Scan for the cell matching the given text and deliver its [x, y] coordinate at center. 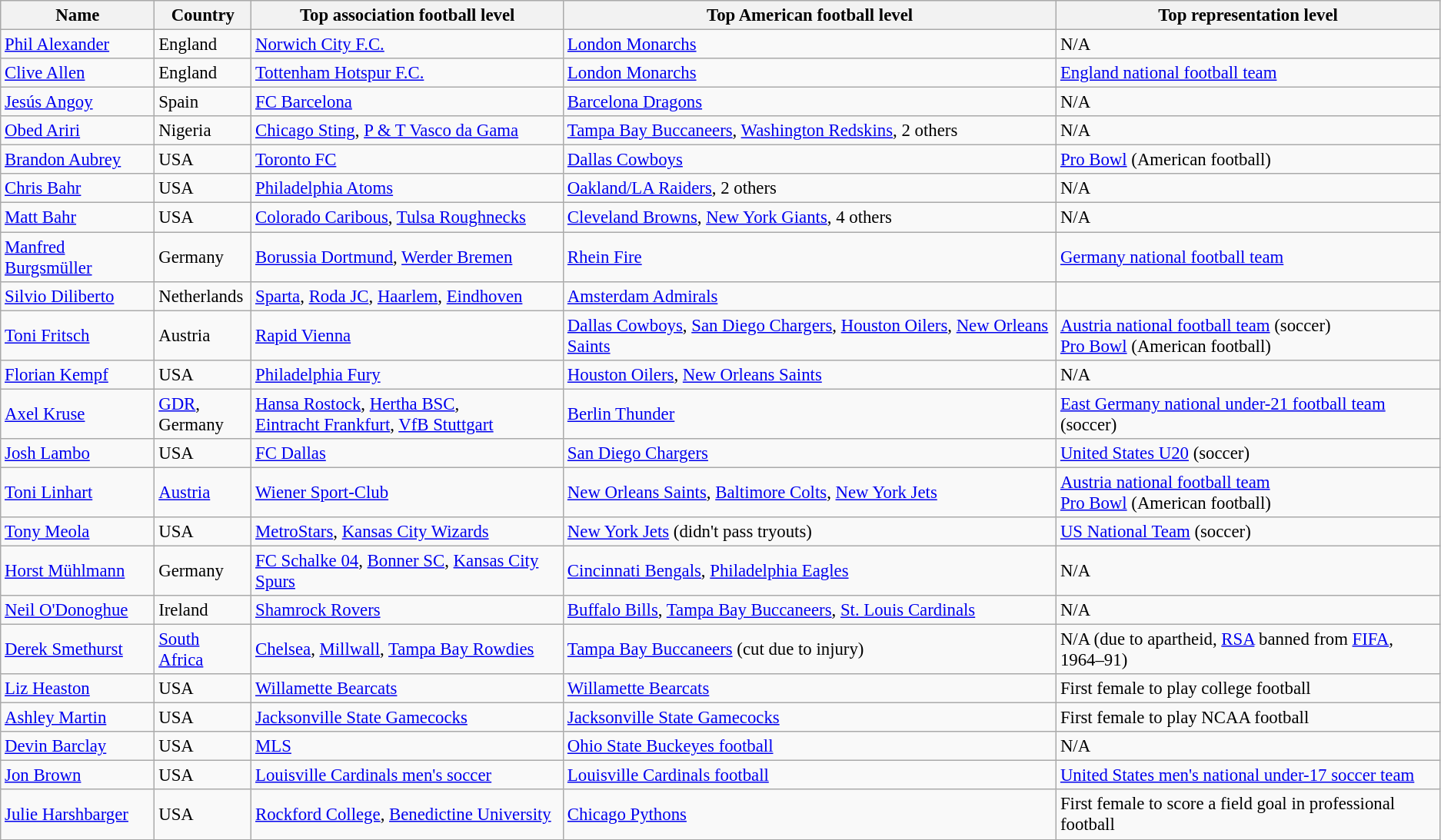
Tony Meola [78, 532]
First female to play NCAA football [1249, 718]
East Germany national under-21 football team(soccer) [1249, 413]
Norwich City F.C. [408, 45]
Nigeria [203, 131]
Austria national football team Pro Bowl (American football) [1249, 492]
Florian Kempf [78, 374]
Barcelona Dragons [810, 102]
Rockford College, Benedictine University [408, 815]
Hansa Rostock, Hertha BSC,Eintracht Frankfurt, VfB Stuttgart [408, 413]
Buffalo Bills, Tampa Bay Buccaneers, St. Louis Cardinals [810, 610]
GDR,Germany [203, 413]
New Orleans Saints, Baltimore Colts, New York Jets [810, 492]
Rhein Fire [810, 257]
Silvio Diliberto [78, 296]
Tampa Bay Buccaneers, Washington Redskins, 2 others [810, 131]
Borussia Dortmund, Werder Bremen [408, 257]
First female to play college football [1249, 689]
MetroStars, Kansas City Wizards [408, 532]
Houston Oilers, New Orleans Saints [810, 374]
Top representation level [1249, 15]
Phil Alexander [78, 45]
Julie Harshbarger [78, 815]
Chelsea, Millwall, Tampa Bay Rowdies [408, 650]
Toronto FC [408, 160]
First female to score a field goal in professional football [1249, 815]
Chicago Sting, P & T Vasco da Gama [408, 131]
Cincinnati Bengals, Philadelphia Eagles [810, 570]
Berlin Thunder [810, 413]
Matt Bahr [78, 217]
Austria national football team (soccer)Pro Bowl (American football) [1249, 335]
Louisville Cardinals football [810, 775]
US National Team (soccer) [1249, 532]
Amsterdam Admirals [810, 296]
Josh Lambo [78, 453]
United States U20 (soccer) [1249, 453]
United States men's national under-17 soccer team [1249, 775]
FC Dallas [408, 453]
N/A (due to apartheid, RSA banned from FIFA, 1964–91) [1249, 650]
Tottenham Hotspur F.C. [408, 73]
FC Barcelona [408, 102]
Liz Heaston [78, 689]
Devin Barclay [78, 746]
Colorado Caribous, Tulsa Roughnecks [408, 217]
Axel Kruse [78, 413]
Name [78, 15]
Ohio State Buckeyes football [810, 746]
Wiener Sport-Club [408, 492]
Philadelphia Atoms [408, 188]
Ashley Martin [78, 718]
Rapid Vienna [408, 335]
Top association football level [408, 15]
New York Jets (didn't pass tryouts) [810, 532]
Jesús Angoy [78, 102]
South Africa [203, 650]
Cleveland Browns, New York Giants, 4 others [810, 217]
FC Schalke 04, Bonner SC, Kansas City Spurs [408, 570]
San Diego Chargers [810, 453]
Chicago Pythons [810, 815]
Ireland [203, 610]
Dallas Cowboys, San Diego Chargers, Houston Oilers, New Orleans Saints [810, 335]
Sparta, Roda JC, Haarlem, Eindhoven [408, 296]
Chris Bahr [78, 188]
Toni Linhart [78, 492]
Shamrock Rovers [408, 610]
Spain [203, 102]
Country [203, 15]
Clive Allen [78, 73]
Tampa Bay Buccaneers (cut due to injury) [810, 650]
Horst Mühlmann [78, 570]
Pro Bowl (American football) [1249, 160]
Netherlands [203, 296]
Dallas Cowboys [810, 160]
Oakland/LA Raiders, 2 others [810, 188]
Brandon Aubrey [78, 160]
Louisville Cardinals men's soccer [408, 775]
Manfred Burgsmüller [78, 257]
MLS [408, 746]
Obed Ariri [78, 131]
Germany national football team [1249, 257]
Neil O'Donoghue [78, 610]
Top American football level [810, 15]
England national football team [1249, 73]
Jon Brown [78, 775]
Toni Fritsch [78, 335]
Philadelphia Fury [408, 374]
Derek Smethurst [78, 650]
